Search for the cell housing the specified text and yield its [x, y] center coordinate. 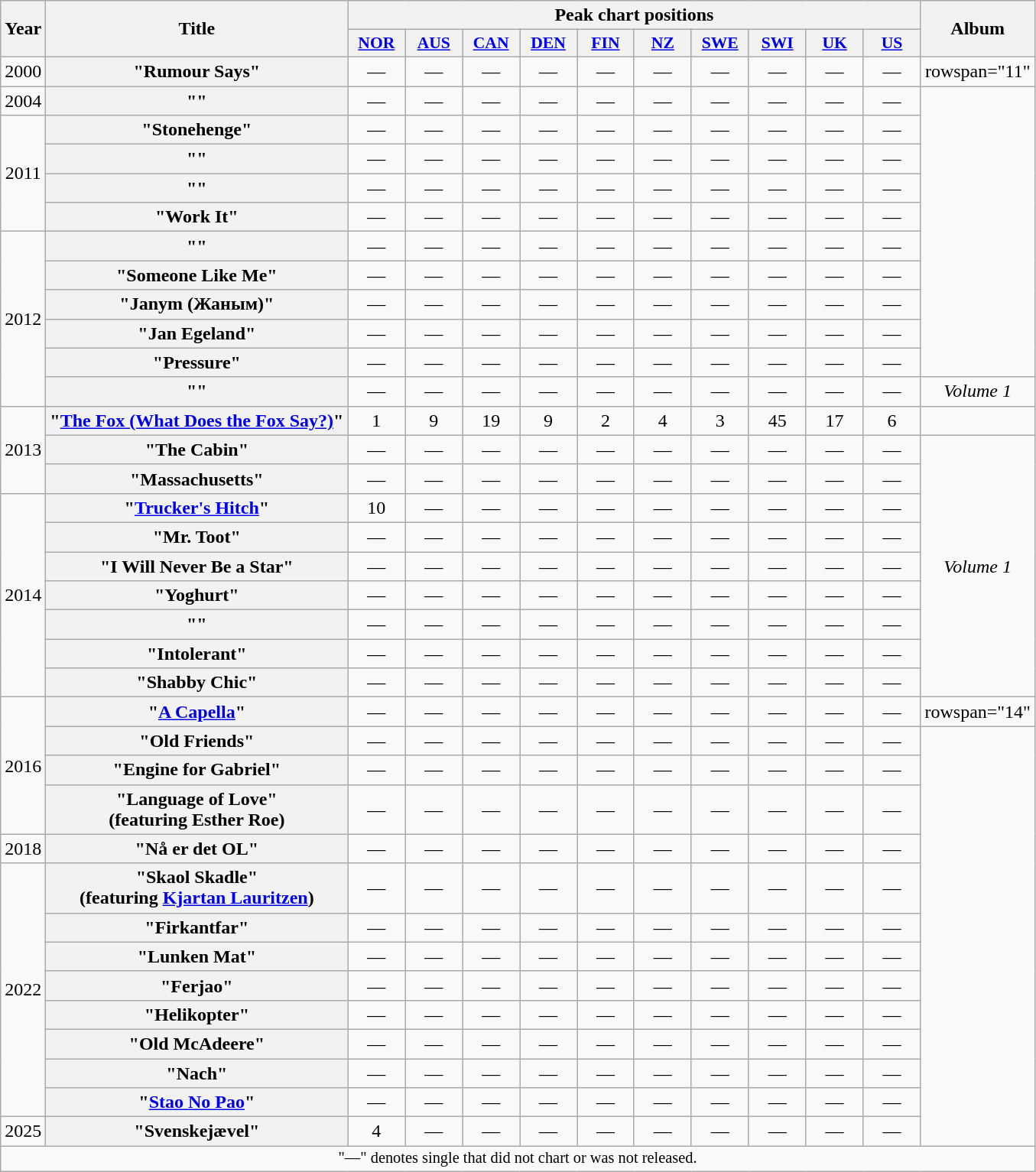
"Shabby Chic" [197, 683]
2 [606, 420]
AUS [434, 44]
US [891, 44]
10 [376, 508]
"Mr. Toot" [197, 537]
"Pressure" [197, 362]
"Engine for Gabriel" [197, 770]
CAN [491, 44]
2012 [23, 319]
"Svenskejævel" [197, 1131]
19 [491, 420]
2018 [23, 849]
"Old Friends" [197, 741]
"Work It" [197, 217]
"Language of Love"(featuring Esther Roe) [197, 809]
"I Will Never Be a Star" [197, 567]
DEN [549, 44]
2016 [23, 766]
FIN [606, 44]
rowspan="11" [978, 71]
Title [197, 29]
"Yoghurt" [197, 596]
2004 [23, 100]
2011 [23, 174]
2013 [23, 450]
"Old McAdeere" [197, 1044]
3 [720, 420]
rowspan="14" [978, 712]
"The Cabin" [197, 450]
2025 [23, 1131]
"Massachusetts" [197, 479]
2000 [23, 71]
"Firkantfar" [197, 927]
"Trucker's Hitch" [197, 508]
"The Fox (What Does the Fox Say?)" [197, 420]
SWI [777, 44]
"Nach" [197, 1073]
"Nå er det OL" [197, 849]
"Someone Like Me" [197, 275]
"Lunken Mat" [197, 956]
2022 [23, 990]
45 [777, 420]
"Stao No Pao" [197, 1102]
"Rumour Says" [197, 71]
"Skaol Skadle"(featuring Kjartan Lauritzen) [197, 888]
2014 [23, 595]
UK [835, 44]
6 [891, 420]
"A Capella" [197, 712]
Year [23, 29]
SWE [720, 44]
"Janym (Жаным)" [197, 304]
Album [978, 29]
17 [835, 420]
"—" denotes single that did not chart or was not released. [518, 1159]
"Stonehenge" [197, 130]
Peak chart positions [635, 15]
"Intolerant" [197, 654]
"Helikopter" [197, 1015]
"Ferjao" [197, 985]
1 [376, 420]
NZ [662, 44]
"Jan Egeland" [197, 333]
NOR [376, 44]
